Pinpoint the cell where the given text exists, returning its (X, Y) midpoint coordinate. 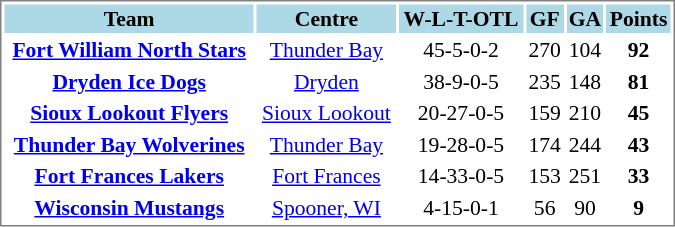
Sioux Lookout Flyers (128, 113)
Thunder Bay Wolverines (128, 144)
56 (544, 208)
92 (639, 50)
Spooner, WI (326, 208)
GF (544, 18)
19-28-0-5 (461, 144)
4-15-0-1 (461, 208)
GA (584, 18)
104 (584, 50)
Dryden (326, 82)
159 (544, 113)
Centre (326, 18)
33 (639, 176)
14-33-0-5 (461, 176)
Fort Frances Lakers (128, 176)
235 (544, 82)
251 (584, 176)
Dryden Ice Dogs (128, 82)
210 (584, 113)
Team (128, 18)
153 (544, 176)
148 (584, 82)
174 (544, 144)
20-27-0-5 (461, 113)
Wisconsin Mustangs (128, 208)
9 (639, 208)
43 (639, 144)
270 (544, 50)
Sioux Lookout (326, 113)
Fort William North Stars (128, 50)
38-9-0-5 (461, 82)
81 (639, 82)
45-5-0-2 (461, 50)
244 (584, 144)
Fort Frances (326, 176)
Points (639, 18)
W-L-T-OTL (461, 18)
45 (639, 113)
90 (584, 208)
